For the text-containing cell, return its midpoint in [X, Y] coordinate format. 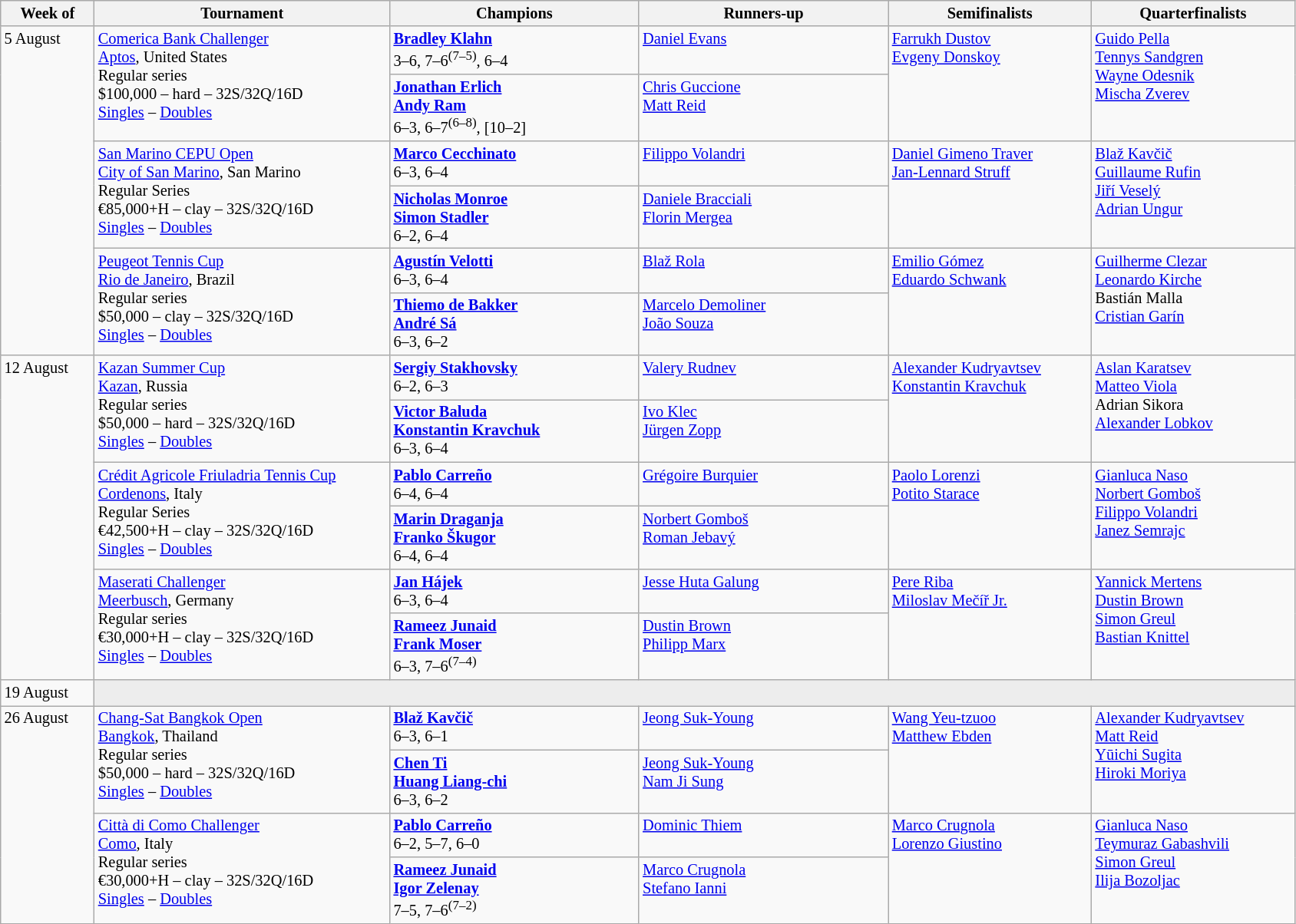
Aslan Karatsev Matteo Viola Adrian Sikora Alexander Lobkov [1193, 408]
Peugeot Tennis CupRio de Janeiro, BrazilRegular series$50,000 – clay – 32S/32Q/16D Singles – Doubles [243, 301]
Jesse Huta Galung [763, 591]
Paolo Lorenzi Potito Starace [990, 516]
5 August [48, 190]
Quarterfinalists [1193, 13]
Filippo Volandri [763, 163]
Pablo Carreño6–2, 5–7, 6–0 [514, 835]
Semifinalists [990, 13]
Victor Baluda Konstantin Kravchuk6–3, 6–4 [514, 431]
Daniele Bracciali Florin Mergea [763, 217]
Chen Ti Huang Liang-chi6–3, 6–2 [514, 781]
Marco Crugnola Stefano Ianni [763, 890]
Pere Riba Miloslav Mečíř Jr. [990, 625]
Dominic Thiem [763, 835]
19 August [48, 693]
Kazan Summer Cup Kazan, Russia Regular series $50,000 – hard – 32S/32Q/16D Singles – Doubles [243, 408]
Guilherme Clezar Leonardo Kirche Bastián Malla Cristian Garín [1193, 301]
Valery Rudnev [763, 378]
Sergiy Stakhovsky 6–2, 6–3 [514, 378]
Rameez Junaid Frank Moser6–3, 7–6(7–4) [514, 646]
Maserati Challenger Meerbusch, Germany Regular series €30,000+H – clay – 32S/32Q/16D Singles – Doubles [243, 625]
26 August [48, 814]
Nicholas Monroe Simon Stadler6–2, 6–4 [514, 217]
Yannick Mertens Dustin Brown Simon Greul Bastian Knittel [1193, 625]
Emilio Gómez Eduardo Schwank [990, 301]
Agustín Velotti 6–3, 6–4 [514, 270]
San Marino CEPU Open City of San Marino, San Marino Regular Series €85,000+H – clay – 32S/32Q/16D Singles – Doubles [243, 195]
Jeong Suk-Young Nam Ji Sung [763, 781]
Thiemo de Bakker André Sá6–3, 6–2 [514, 324]
Città di Como Challenger Como, Italy Regular series €30,000+H – clay – 32S/32Q/16D Singles – Doubles [243, 869]
Rameez Junaid Igor Zelenay7–5, 7–6(7–2) [514, 890]
Marin Draganja Franko Škugor6–4, 6–4 [514, 538]
Blaž Kavčič6–3, 6–1 [514, 728]
Alexander Kudryavtsev Konstantin Kravchuk [990, 408]
Daniel Evans [763, 51]
Gianluca Naso Norbert Gomboš Filippo Volandri Janez Semrajc [1193, 516]
Jan Hájek 6–3, 6–4 [514, 591]
Marco Cecchinato6–3, 6–4 [514, 163]
Chris Guccione Matt Reid [763, 107]
Crédit Agricole Friuladria Tennis Cup Cordenons, Italy Regular Series €42,500+H – clay – 32S/32Q/16D Singles – Doubles [243, 516]
Dustin Brown Philipp Marx [763, 646]
Blaž Rola [763, 270]
Champions [514, 13]
Wang Yeu-tzuoo Matthew Ebden [990, 758]
Grégoire Burquier [763, 484]
Marcelo Demoliner João Souza [763, 324]
Pablo Carreño 6–4, 6–4 [514, 484]
Comerica Bank Challenger Aptos, United States Regular series $100,000 – hard – 32S/32Q/16D Singles – Doubles [243, 84]
Gianluca Naso Teymuraz Gabashvili Simon Greul Ilija Bozoljac [1193, 869]
Blaž Kavčič Guillaume Rufin Jiří Veselý Adrian Ungur [1193, 195]
Chang-Sat Bangkok Open Bangkok, Thailand Regular series $50,000 – hard – 32S/32Q/16D Singles – Doubles [243, 758]
12 August [48, 517]
Guido Pella Tennys Sandgren Wayne Odesnik Mischa Zverev [1193, 84]
Marco Crugnola Lorenzo Giustino [990, 869]
Alexander Kudryavtsev Matt Reid Yūichi Sugita Hiroki Moriya [1193, 758]
Tournament [243, 13]
Week of [48, 13]
Bradley Klahn 3–6, 7–6(7–5), 6–4 [514, 51]
Daniel Gimeno Traver Jan-Lennard Struff [990, 195]
Jonathan Erlich Andy Ram 6–3, 6–7(6–8), [10–2] [514, 107]
Jeong Suk-Young [763, 728]
Ivo Klec Jürgen Zopp [763, 431]
Runners-up [763, 13]
Norbert Gomboš Roman Jebavý [763, 538]
Farrukh Dustov Evgeny Donskoy [990, 84]
